Return the (X, Y) coordinate for the center point of the cell that contains the specified text.  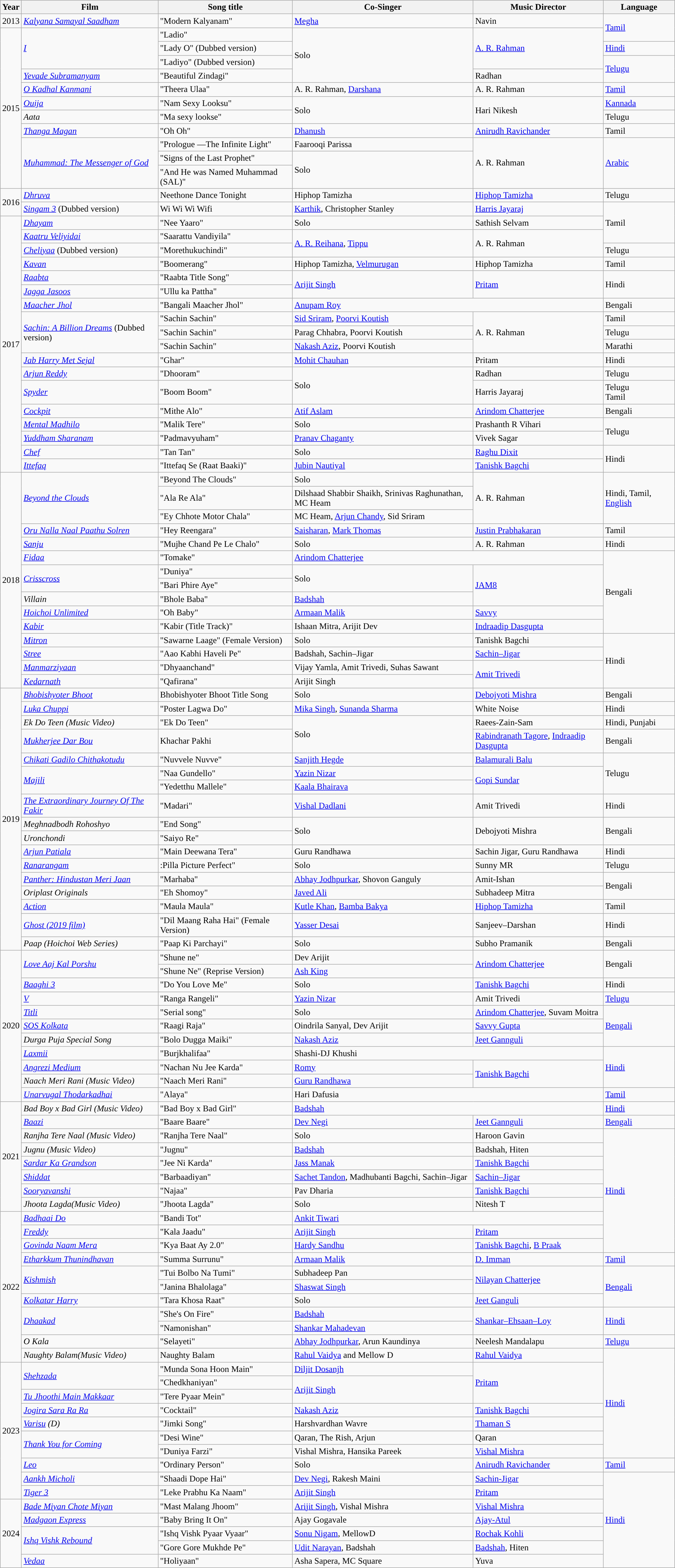
Language (639, 7)
Baaghi 3 (90, 985)
Khachar Pakhi (225, 741)
"Gore Gore Mukhde Pe" (225, 1547)
Sooryavanshi (90, 1191)
Thank You for Coming (90, 1444)
Yuva (538, 1561)
Nilayan Chatterjee (538, 1280)
Paap (Hoichoi Web Series) (90, 944)
Hoichoi Unlimited (90, 612)
Jogira Sara Ra Ra (90, 1410)
Mental Madhilo (90, 425)
"Ittefaq Se (Raat Baaki)" (225, 466)
"Burjkhalifaa" (225, 1053)
Panther: Hindustan Meri Jaan (90, 879)
"Sawarne Laage" (Female Version) (225, 640)
"Saiyo Re" (225, 838)
Pav Dharia (383, 1191)
Savvy (538, 612)
Kaala Bhairava (383, 787)
Govinda Naam Mera (90, 1245)
"Cocktail" (225, 1410)
"Beyond The Clouds" (225, 479)
Karthik, Christopher Stanley (383, 209)
Villain (90, 599)
"Ranga Rangeli" (225, 998)
Luka Chuppi (90, 709)
Shehzada (90, 1376)
"Bandi Tot" (225, 1218)
Dilshaad Shabbir Shaikh, Srinivas Raghunathan, MC Heam (383, 498)
Marathi (639, 346)
Ankit Tiwari (448, 1218)
Savvy Gupta (538, 1026)
2013 (11, 21)
2021 (11, 1156)
"Bangali Maacher Jhol" (225, 305)
Ishq Vishk Rebound (90, 1540)
Sathish Selvam (538, 223)
"Bari Phire Aye" (225, 585)
"Tan Tan" (225, 452)
Sanjeev–Darshan (538, 925)
"Holiyaan" (225, 1561)
Parag Chhabra, Poorvi Koutish (383, 332)
Subhadeep Pan (383, 1273)
Unarvugal Thodarkadhai (90, 1094)
Shaswat Singh (383, 1286)
"Desi Wine" (225, 1438)
Jugnu (Music Video) (90, 1150)
Ishaan Mitra, Arijit Dev (383, 626)
Aata (90, 117)
Kaatru Veliyidai (90, 236)
Jeet Ganguli (538, 1300)
"Marhaba" (225, 879)
Yuddham Sharanam (90, 438)
Amit-Ishan (538, 879)
"Jhoota Lagda" (225, 1204)
Mitron (90, 640)
"Nachan Nu Jee Karda" (225, 1067)
"Do You Love Me" (225, 985)
Sachin-Jigar (538, 1479)
Jubin Nautiyal (383, 466)
2017 (11, 344)
Ittefaq (90, 466)
A. R. Rahman, Darshana (383, 89)
Ash King (383, 971)
Kutle Khan, Bamba Bakya (383, 907)
Ajay-Atul (538, 1520)
Laxmii (90, 1053)
Manmarziyaan (90, 668)
Sonu Nigam, MellowD (383, 1533)
Angrezi Medium (90, 1067)
"Ala Re Ala" (225, 498)
Rabindranath Tagore, Indraadip Dasgupta (538, 741)
Javed Ali (383, 893)
Arijit Singh, Vishal Mishra (383, 1506)
Co-Singer (383, 7)
Ouija (90, 103)
Hari Nikesh (538, 110)
Megha (383, 21)
Tu Jhoothi Main Makkaar (90, 1396)
Vishal Dadlani (383, 805)
"Dil Maang Raha Hai" (Female Version) (225, 925)
Nakash Aziz, Poorvi Koutish (383, 346)
"Selayeti" (225, 1342)
Sardar Ka Grandson (90, 1163)
Nitesh T (538, 1204)
"Dhyaanchand" (225, 668)
Love Aaj Kal Porshu (90, 964)
Rahul Vaidya and Mellow D (383, 1355)
"Ladiyo" (Dubbed version) (225, 62)
Vedaa (90, 1561)
Bhobishyoter Bhoot Title Song (225, 695)
Ajay Gogavale (383, 1520)
"Prologue —The Infinite Light" (225, 144)
Naughty Balam(Music Video) (90, 1355)
Badshah, Sachin–Jigar (383, 654)
Mohit Chauhan (383, 360)
Indraadip Dasgupta (538, 626)
Cheliyaa (Dubbed version) (90, 250)
"Dhooram" (225, 373)
"Raagi Raja" (225, 1026)
Ranarangam (90, 865)
2015 (11, 108)
"Bolo Dugga Maiki" (225, 1040)
2024 (11, 1533)
Jagga Jasoos (90, 291)
Jhoota Lagda(Music Video) (90, 1204)
"Duniya" (225, 571)
Rochak Kohli (538, 1533)
Prashanth R Vihari (538, 425)
Singam 3 (Dubbed version) (90, 209)
Haroon Gavin (538, 1136)
A. R. Reihana, Tippu (383, 243)
Sid Sriram, Poorvi Koutish (383, 319)
"Tara Khosa Raat" (225, 1300)
Fidaa (90, 558)
2016 (11, 202)
Year (11, 7)
D. Imman (538, 1259)
"Shune Ne" (Reprise Version) (225, 971)
Vivek Sagar (538, 438)
"Modern Kalyanam" (225, 21)
"Lady O" (Dubbed version) (225, 48)
Dhaakad (90, 1321)
"End Song" (225, 824)
"Kabir (Title Track)" (225, 626)
"Eh Shomoy" (225, 893)
Thaman S (538, 1424)
Bade Miyan Chote Miyan (90, 1506)
"Ullu ka Pattha" (225, 291)
Majili (90, 780)
Diljit Dosanjh (383, 1369)
Chikati Gadilo Chithakotudu (90, 759)
Bhobishyoter Bhoot (90, 695)
"Shune ne" (225, 957)
TeluguTamil (639, 392)
:Pilla Picture Perfect" (225, 865)
"Baare Baare" (225, 1122)
Faarooqi Parissa (383, 144)
Mukherjee Dar Bou (90, 741)
"Raabta Title Song" (225, 278)
"Kya Baat Ay 2.0" (225, 1245)
Stree (90, 654)
Harshvardhan Wavre (383, 1424)
Oriplast Originals (90, 893)
Jass Manak (383, 1163)
Shankar Mahadevan (383, 1328)
Tanishk Bagchi, B Praak (538, 1245)
"Kala Jaadu" (225, 1232)
Dev Negi, Rakesh Maini (383, 1479)
"Ordinary Person" (225, 1465)
"Tere Pyaar Mein" (225, 1396)
Mika Singh, Sunanda Sharma (383, 709)
"Maula Maula" (225, 907)
Subho Pramanik (538, 944)
"Ghar" (225, 360)
Neelesh Mandalapu (538, 1342)
"Bad Boy x Bad Girl" (225, 1108)
"Naach Meri Rani" (225, 1081)
"Ladio" (225, 35)
O Kala (90, 1342)
Naach Meri Rani (Music Video) (90, 1081)
"Malik Tere" (225, 425)
"Padmavyuham" (225, 438)
Gopi Sundar (538, 780)
Sachet Tandon, Madhubanti Bagchi, Sachin–Jigar (383, 1177)
"Shaadi Dope Hai" (225, 1479)
"Signs of the Last Prophet" (225, 158)
Kalyana Samayal Saadham (90, 21)
"Baby Bring It On" (225, 1520)
Sanjith Hegde (383, 759)
Oru Nalla Naal Paathu Solren (90, 530)
Cockpit (90, 411)
Navin (538, 21)
Dhayam (90, 223)
Dhanush (383, 130)
Rahul Vaidya (538, 1355)
"She's On Fire" (225, 1314)
Hari Dafusia (448, 1094)
Maacher Jhol (90, 305)
White Noise (538, 709)
"Saarattu Vandiyila" (225, 236)
Dev Arijit (383, 957)
Anupam Roy (448, 305)
"Alaya" (225, 1094)
Action (90, 907)
"Barbaadiyan" (225, 1177)
Qaran (538, 1438)
"Najaa" (225, 1191)
Ghost (2019 film) (90, 925)
"Ey Chhote Motor Chala" (225, 517)
Bad Boy x Bad Girl (Music Video) (90, 1108)
Yasser Desai (383, 925)
Ranjha Tere Naal (Music Video) (90, 1136)
"Jimki Song" (225, 1424)
"Yedetthu Mallele" (225, 787)
Arjun Patiala (90, 851)
"Ek Do Teen" (225, 722)
Raghu Dixit (538, 452)
MC Heam, Arjun Chandy, Sid Sriram (383, 517)
"Main Deewana Tera" (225, 851)
Balamurali Balu (538, 759)
"Jugnu" (225, 1150)
The Extraordinary Journey Of The Fakir (90, 805)
Crisscross (90, 578)
Chef (90, 452)
"Leke Prabhu Ka Naam" (225, 1492)
Raees-Zain-Sam (538, 722)
Jab Harry Met Sejal (90, 360)
Kannada (639, 103)
Etharkkum Thunindhavan (90, 1259)
Song title (225, 7)
Sachin: A Billion Dreams (Dubbed version) (90, 332)
Justin Prabhakaran (538, 530)
Thanga Magan (90, 130)
I (90, 48)
Yevade Subramanyam (90, 76)
Saisharan, Mark Thomas (383, 530)
Atif Aslam (383, 411)
Dev Negi (383, 1122)
"Ma sexy lookse" (225, 117)
Aankh Micholi (90, 1479)
"Morethukuchindi" (225, 250)
Sachin Jigar, Guru Randhawa (538, 851)
Wi Wi Wi Wifi (225, 209)
Durga Puja Special Song (90, 1040)
Kabir (90, 626)
V (90, 998)
Romy (383, 1067)
Asha Sapera, MC Square (383, 1561)
Titli (90, 1012)
2019 (11, 819)
"Jee Ni Karda" (225, 1163)
Shankar–Ehsaan–Loy (538, 1321)
Abhay Jodhpurkar, Shovon Ganguly (383, 879)
Hindi, Punjabi (639, 722)
Hindi, Tamil, English (639, 498)
Leo (90, 1465)
Varisu (D) (90, 1424)
"Madari" (225, 805)
"Tui Bolbo Na Tumi" (225, 1273)
JAM8 (538, 585)
Vishal Mishra, Hansika Pareek (383, 1451)
Vijay Yamla, Amit Trivedi, Suhas Sawant (383, 668)
Badhaai Do (90, 1218)
"Boomerang" (225, 264)
2020 (11, 1026)
Hardy Sandhu (383, 1245)
"Nee Yaaro" (225, 223)
"Hey Reengara" (225, 530)
"Ranjha Tere Naal" (225, 1136)
O Kadhal Kanmani (90, 89)
"Mast Malang Jhoom" (225, 1506)
"Namonishan" (225, 1328)
2018 (11, 580)
"Janina Bhalolaga" (225, 1286)
Ek Do Teen (Music Video) (90, 722)
"Oh Oh" (225, 130)
Spyder (90, 392)
Music Director (538, 7)
Qaran, The Rish, Arjun (383, 1438)
"Serial song" (225, 1012)
"Oh Baby" (225, 612)
Raabta (90, 278)
Kolkatar Harry (90, 1300)
Neethone Dance Tonight (225, 195)
Tiger 3 (90, 1492)
"Mujhe Chand Pe Le Chalo" (225, 544)
Arindom Chatterjee, Suvam Moitra (538, 1012)
"Chedkhaniyan" (225, 1383)
Kavan (90, 264)
Baazi (90, 1122)
Freddy (90, 1232)
"Beautiful Zindagi" (225, 76)
"Duniya Farzi" (225, 1451)
"Boom Boom" (225, 392)
"Paap Ki Parchayi" (225, 944)
Shashi-DJ Khushi (448, 1053)
Hiphop Tamizha, Velmurugan (383, 264)
Subhadeep Mitra (538, 893)
Arjun Reddy (90, 373)
"Summa Surrunu" (225, 1259)
Abhay Jodhpurkar, Arun Kaundinya (383, 1342)
2022 (11, 1287)
"Bhole Baba" (225, 599)
Film (90, 7)
Beyond the Clouds (90, 498)
Shiddat (90, 1177)
"Nuvvele Nuvve" (225, 759)
SOS Kolkata (90, 1026)
"And He was Named Muhammad (SAL)" (225, 177)
Sanju (90, 544)
2023 (11, 1431)
Udit Narayan, Badshah (383, 1547)
"Qafirana" (225, 681)
Muhammad: The Messenger of God (90, 163)
"Aao Kabhi Haveli Pe" (225, 654)
Meghnadbodh Rohoshyo (90, 824)
"Poster Lagwa Do" (225, 709)
"Munda Sona Hoon Main" (225, 1369)
"Mithe Alo" (225, 411)
"Theera Ulaa" (225, 89)
"Naa Gundello" (225, 773)
"Ishq Vishk Pyaar Vyaar" (225, 1533)
"Nam Sexy Looksu" (225, 103)
Kishmish (90, 1280)
Kedarnath (90, 681)
Uronchondi (90, 838)
Naughty Balam (225, 1355)
Madgaon Express (90, 1520)
Oindrila Sanyal, Dev Arijit (383, 1026)
Sunny MR (538, 865)
"Tomake" (225, 558)
Pranav Chaganty (383, 438)
Dhruva (90, 195)
Arabic (639, 163)
